Determine the (X, Y) coordinate at the center of the cell enclosing the given text.  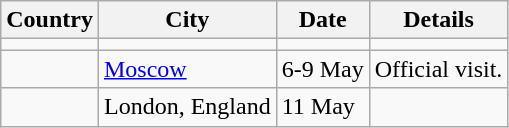
City (187, 20)
Moscow (187, 69)
Details (438, 20)
Country (50, 20)
Date (322, 20)
London, England (187, 107)
6-9 May (322, 69)
Official visit. (438, 69)
11 May (322, 107)
